Return [x, y] of the center of cell containing provided text 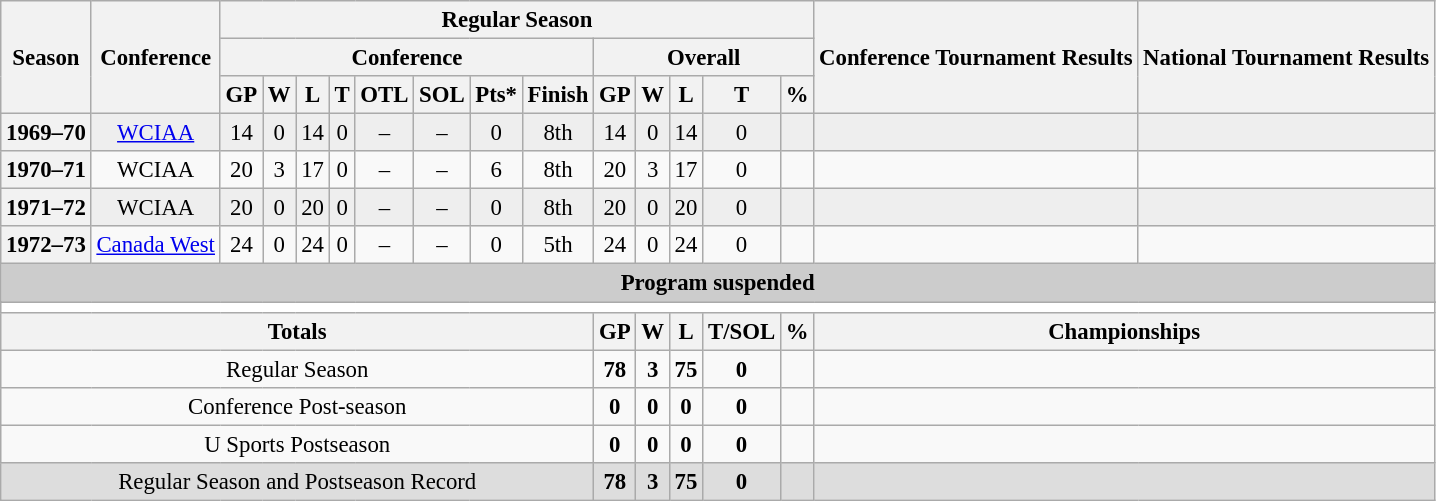
1971–72 [46, 208]
1972–73 [46, 245]
Conference Post-season [298, 406]
National Tournament Results [1286, 58]
6 [496, 170]
Canada West [156, 245]
Totals [298, 331]
OTL [384, 95]
SOL [442, 95]
Pts* [496, 95]
T/SOL [742, 331]
Championships [1124, 331]
1969–70 [46, 133]
U Sports Postseason [298, 444]
Season [46, 58]
Conference Tournament Results [976, 58]
5th [558, 245]
Finish [558, 95]
1970–71 [46, 170]
Overall [704, 58]
Regular Season and Postseason Record [298, 482]
Program suspended [718, 283]
